Extract the [x, y] coordinate from the center of the cell holding the provided text.  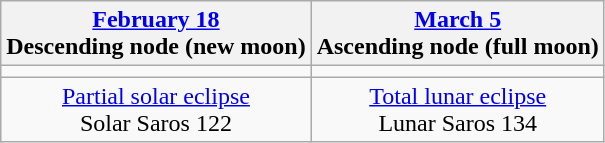
Total lunar eclipseLunar Saros 134 [458, 110]
February 18Descending node (new moon) [156, 34]
March 5Ascending node (full moon) [458, 34]
Partial solar eclipseSolar Saros 122 [156, 110]
